Return the [x, y] coordinate for the center point of the cell that contains the specified text.  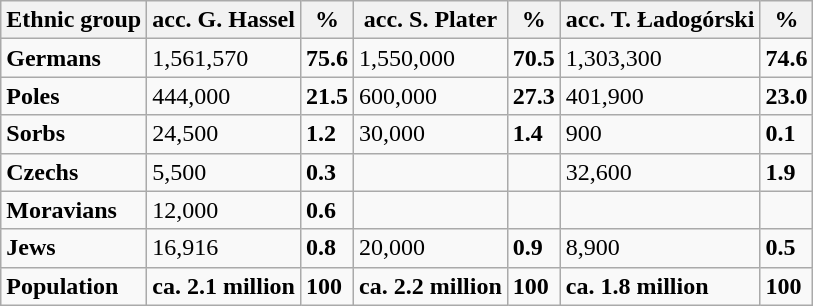
27.3 [534, 96]
Czechs [74, 172]
75.6 [326, 58]
8,900 [660, 248]
1,550,000 [431, 58]
Population [74, 286]
0.9 [534, 248]
Jews [74, 248]
ca. 2.1 million [224, 286]
21.5 [326, 96]
600,000 [431, 96]
401,900 [660, 96]
74.6 [786, 58]
acc. G. Hassel [224, 20]
1,303,300 [660, 58]
0.6 [326, 210]
444,000 [224, 96]
1.4 [534, 134]
Germans [74, 58]
30,000 [431, 134]
12,000 [224, 210]
1.9 [786, 172]
Poles [74, 96]
Moravians [74, 210]
70.5 [534, 58]
1,561,570 [224, 58]
Sorbs [74, 134]
900 [660, 134]
24,500 [224, 134]
ca. 1.8 million [660, 286]
32,600 [660, 172]
ca. 2.2 million [431, 286]
5,500 [224, 172]
20,000 [431, 248]
acc. S. Plater [431, 20]
acc. T. Ładogórski [660, 20]
Ethnic group [74, 20]
16,916 [224, 248]
0.1 [786, 134]
1.2 [326, 134]
0.3 [326, 172]
0.8 [326, 248]
0.5 [786, 248]
23.0 [786, 96]
